Scan for the cell matching the given text and deliver its (X, Y) coordinate at center. 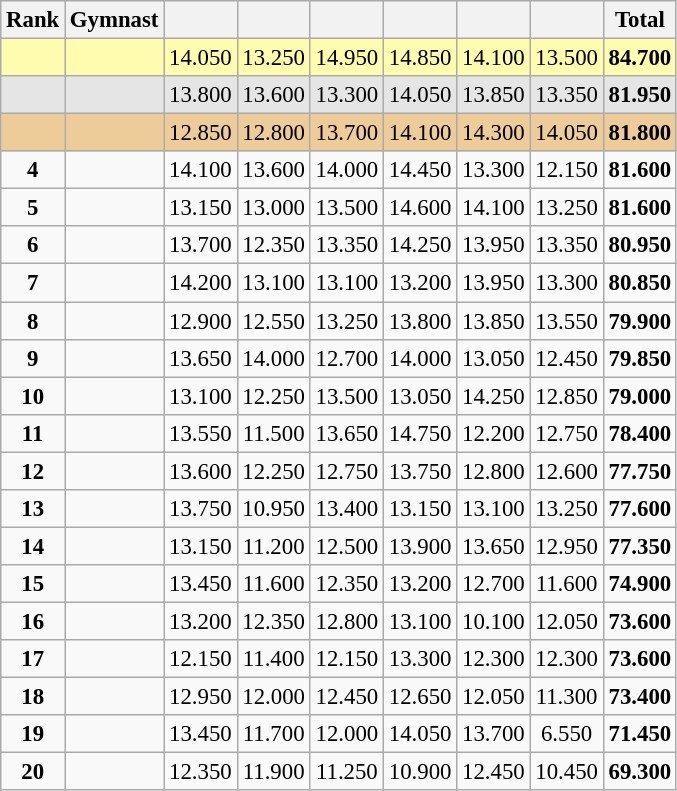
11 (33, 433)
12.600 (566, 471)
79.000 (640, 396)
12.500 (346, 546)
12 (33, 471)
20 (33, 772)
80.950 (640, 245)
4 (33, 170)
7 (33, 283)
77.600 (640, 509)
10.950 (274, 509)
78.400 (640, 433)
12.650 (420, 697)
69.300 (640, 772)
11.400 (274, 659)
11.200 (274, 546)
80.850 (640, 283)
18 (33, 697)
13.900 (420, 546)
8 (33, 321)
74.900 (640, 584)
10.900 (420, 772)
10.100 (494, 621)
17 (33, 659)
84.700 (640, 58)
Gymnast (114, 20)
11.300 (566, 697)
13 (33, 509)
13.000 (274, 208)
15 (33, 584)
14 (33, 546)
14.600 (420, 208)
12.900 (200, 321)
77.350 (640, 546)
6.550 (566, 734)
9 (33, 358)
14.950 (346, 58)
13.400 (346, 509)
16 (33, 621)
71.450 (640, 734)
79.900 (640, 321)
14.450 (420, 170)
14.850 (420, 58)
11.500 (274, 433)
11.250 (346, 772)
10.450 (566, 772)
6 (33, 245)
12.200 (494, 433)
73.400 (640, 697)
11.700 (274, 734)
81.800 (640, 133)
79.850 (640, 358)
81.950 (640, 95)
19 (33, 734)
14.750 (420, 433)
Rank (33, 20)
14.300 (494, 133)
14.200 (200, 283)
12.550 (274, 321)
5 (33, 208)
10 (33, 396)
77.750 (640, 471)
11.900 (274, 772)
Total (640, 20)
